Return [x, y] of the center of cell containing provided text 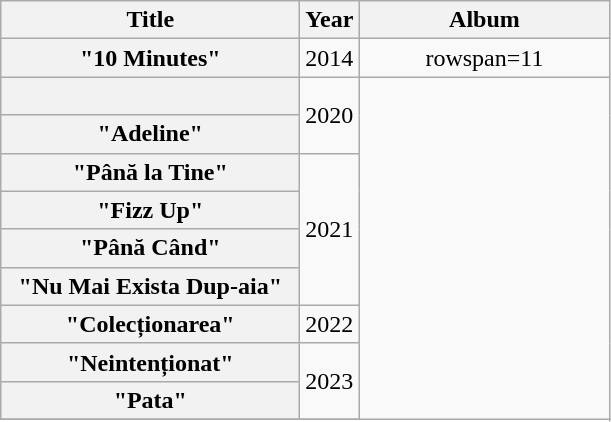
Album [484, 20]
Year [330, 20]
2022 [330, 324]
"Fizz Up" [150, 210]
rowspan=11 [484, 58]
2020 [330, 115]
2014 [330, 58]
"Până Când" [150, 248]
"Nu Mai Exista Dup-aia" [150, 286]
"Pata" [150, 400]
"Până la Tine" [150, 172]
2023 [330, 381]
2021 [330, 229]
"10 Minutes" [150, 58]
Title [150, 20]
"Colecționarea" [150, 324]
"Neintenționat" [150, 362]
"Adeline" [150, 134]
